For the text-containing cell, return its midpoint in (x, y) coordinate format. 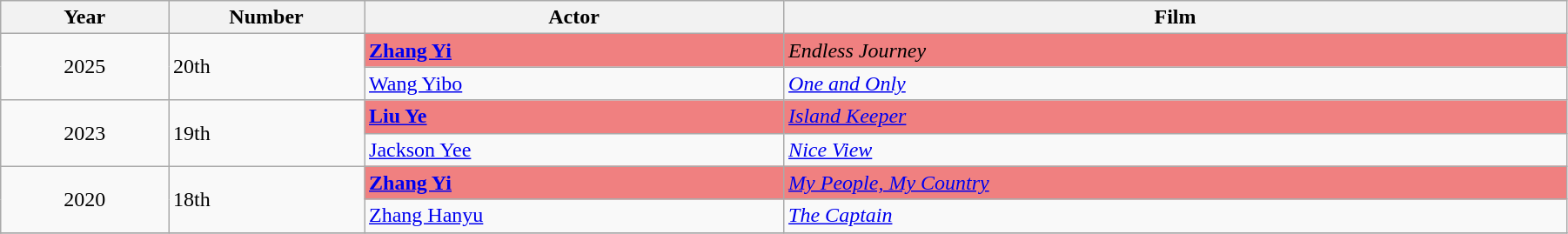
Number (266, 17)
Nice View (1176, 150)
My People, My Country (1176, 183)
Endless Journey (1176, 50)
Film (1176, 17)
Actor (574, 17)
One and Only (1176, 84)
Zhang Hanyu (574, 216)
Jackson Yee (574, 150)
Year (85, 17)
2025 (85, 67)
2023 (85, 133)
Liu Ye (574, 117)
The Captain (1176, 216)
2020 (85, 199)
20th (266, 67)
Island Keeper (1176, 117)
19th (266, 133)
18th (266, 199)
Wang Yibo (574, 84)
